Search for the cell housing the specified text and yield its (x, y) center coordinate. 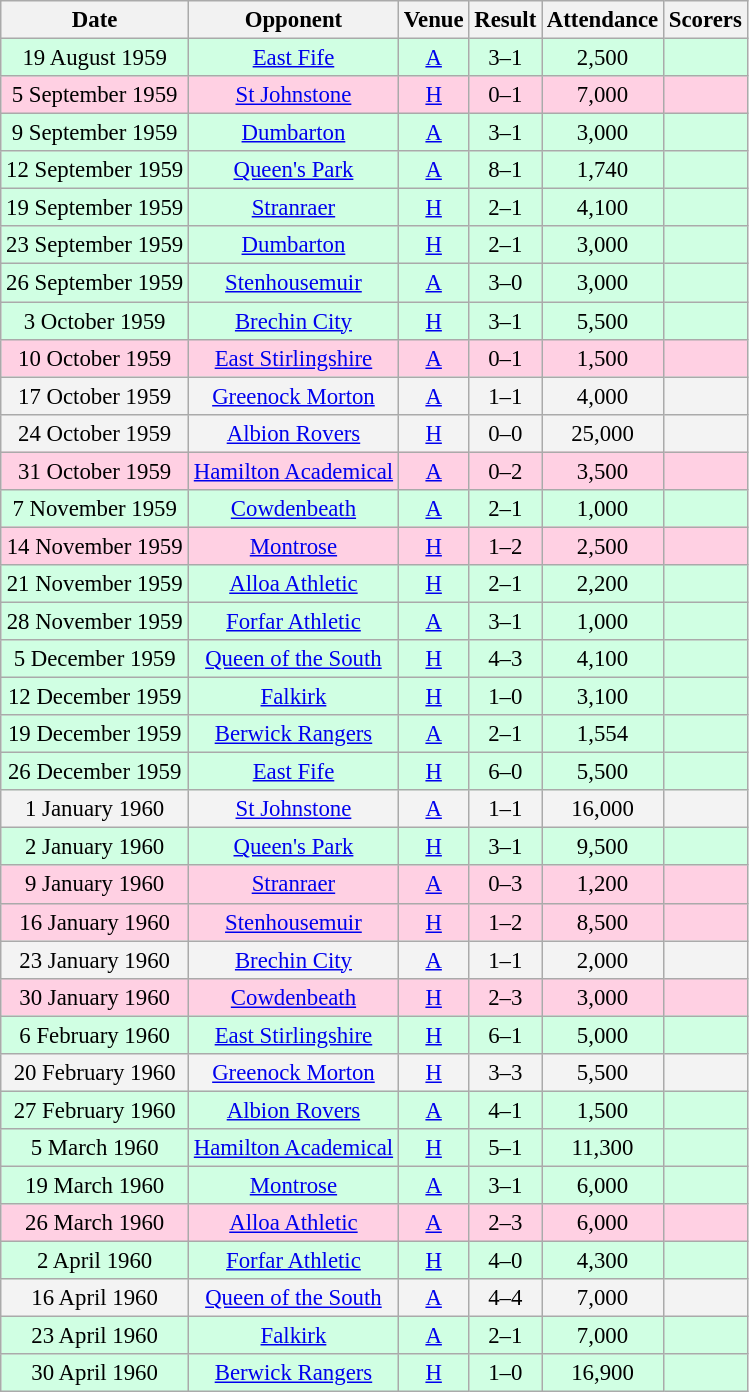
23 January 1960 (95, 960)
1,200 (603, 885)
4–3 (506, 659)
16,900 (603, 1373)
5,000 (603, 1035)
5 March 1960 (95, 1148)
30 April 1960 (95, 1373)
27 February 1960 (95, 1110)
Date (95, 20)
16 April 1960 (95, 1298)
4,000 (603, 396)
3,100 (603, 697)
10 October 1959 (95, 358)
4–0 (506, 1261)
19 September 1959 (95, 208)
11,300 (603, 1148)
25,000 (603, 433)
14 November 1959 (95, 546)
20 February 1960 (95, 1073)
Opponent (294, 20)
5 December 1959 (95, 659)
23 April 1960 (95, 1336)
3,500 (603, 471)
6–1 (506, 1035)
12 December 1959 (95, 697)
8,500 (603, 922)
4–1 (506, 1110)
3 October 1959 (95, 321)
6 February 1960 (95, 1035)
19 December 1959 (95, 734)
Result (506, 20)
2,000 (603, 960)
26 March 1960 (95, 1223)
31 October 1959 (95, 471)
Venue (434, 20)
7 November 1959 (95, 509)
5 September 1959 (95, 95)
1 January 1960 (95, 809)
0–3 (506, 885)
1,554 (603, 734)
19 August 1959 (95, 58)
2 January 1960 (95, 847)
Scorers (705, 20)
23 September 1959 (95, 245)
6–0 (506, 772)
2 April 1960 (95, 1261)
16 January 1960 (95, 922)
4,300 (603, 1261)
2,200 (603, 584)
26 September 1959 (95, 283)
0–0 (506, 433)
4–4 (506, 1298)
30 January 1960 (95, 997)
5–1 (506, 1148)
9 January 1960 (95, 885)
21 November 1959 (95, 584)
19 March 1960 (95, 1185)
3–3 (506, 1073)
3–0 (506, 283)
Attendance (603, 20)
0–2 (506, 471)
28 November 1959 (95, 621)
17 October 1959 (95, 396)
12 September 1959 (95, 170)
26 December 1959 (95, 772)
9,500 (603, 847)
1,740 (603, 170)
8–1 (506, 170)
24 October 1959 (95, 433)
9 September 1959 (95, 133)
16,000 (603, 809)
